Provide the (X, Y) coordinate of the cell's center where the given text is located.  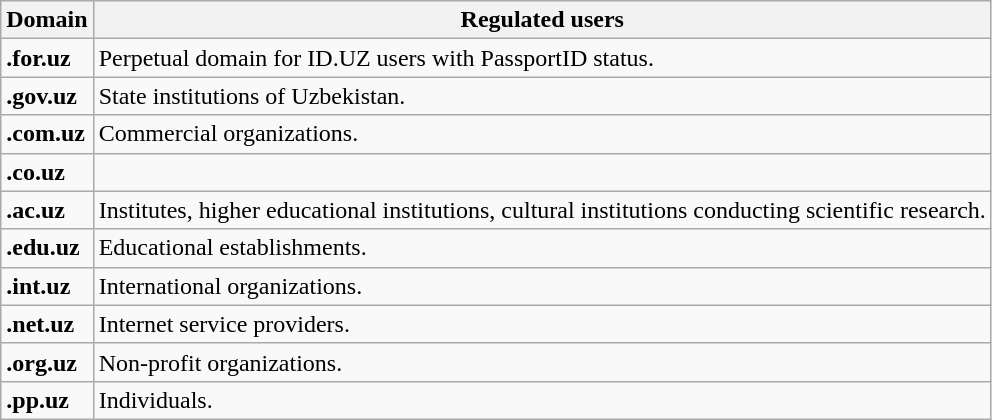
Domain (47, 20)
Institutes, higher educational institutions, cultural institutions conducting scientific research. (542, 210)
.int.uz (47, 286)
State institutions of Uzbekistan. (542, 96)
.edu.uz (47, 248)
Internet service providers. (542, 324)
International organizations. (542, 286)
.co.uz (47, 172)
.pp.uz (47, 400)
Individuals. (542, 400)
.org.uz (47, 362)
Non-profit organizations. (542, 362)
.net.uz (47, 324)
Commercial organizations. (542, 134)
.for.uz (47, 58)
Educational establishments. (542, 248)
.com.uz (47, 134)
Perpetual domain for ID.UZ users with PassportID status. (542, 58)
.gov.uz (47, 96)
.ac.uz (47, 210)
Regulated users (542, 20)
